Detect which cell encompasses the target text, then output its [x, y] center coordinate. 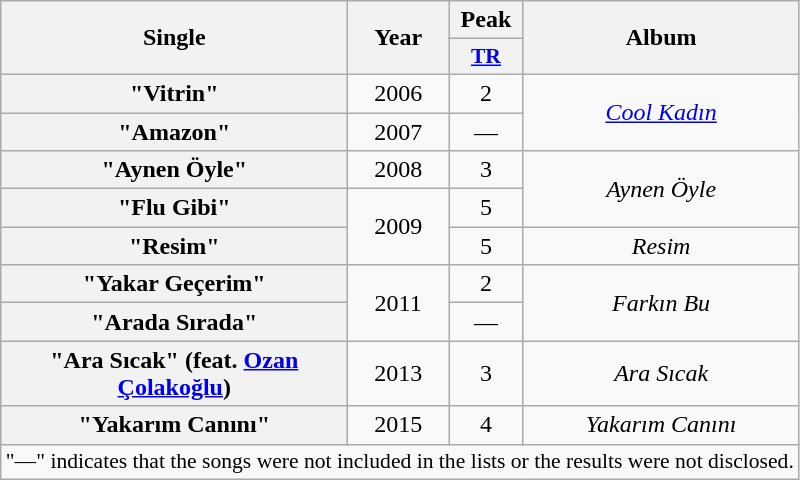
Farkın Bu [660, 303]
Yakarım Canını [660, 425]
Peak [486, 20]
"Ara Sıcak" (feat. Ozan Çolakoğlu) [174, 374]
Single [174, 38]
"Flu Gibi" [174, 208]
2007 [398, 131]
2011 [398, 303]
"—" indicates that the songs were not included in the lists or the results were not disclosed. [400, 462]
"Yakar Geçerim" [174, 284]
TR [486, 57]
2013 [398, 374]
2006 [398, 93]
2009 [398, 227]
"Aynen Öyle" [174, 170]
Ara Sıcak [660, 374]
"Amazon" [174, 131]
"Vitrin" [174, 93]
Year [398, 38]
Cool Kadın [660, 112]
Aynen Öyle [660, 189]
"Resim" [174, 246]
2015 [398, 425]
"Yakarım Canını" [174, 425]
Album [660, 38]
4 [486, 425]
Resim [660, 246]
"Arada Sırada" [174, 322]
2008 [398, 170]
